Extract the (x, y) coordinate from the center of the cell holding the provided text.  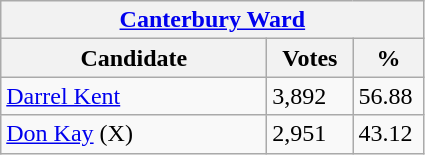
2,951 (310, 134)
3,892 (310, 96)
Don Kay (X) (134, 134)
56.88 (388, 96)
Darrel Kent (134, 96)
Votes (310, 58)
% (388, 58)
Candidate (134, 58)
43.12 (388, 134)
Canterbury Ward (212, 20)
